Scan for the cell matching the given text and deliver its [x, y] coordinate at center. 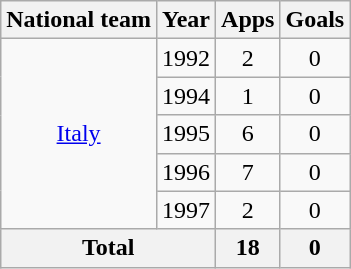
National team [79, 20]
1 [248, 96]
1997 [186, 210]
18 [248, 248]
1992 [186, 58]
Italy [79, 134]
6 [248, 134]
Apps [248, 20]
1995 [186, 134]
7 [248, 172]
Goals [315, 20]
1996 [186, 172]
1994 [186, 96]
Total [108, 248]
Year [186, 20]
